Scan for the cell matching the given text and deliver its [X, Y] coordinate at center. 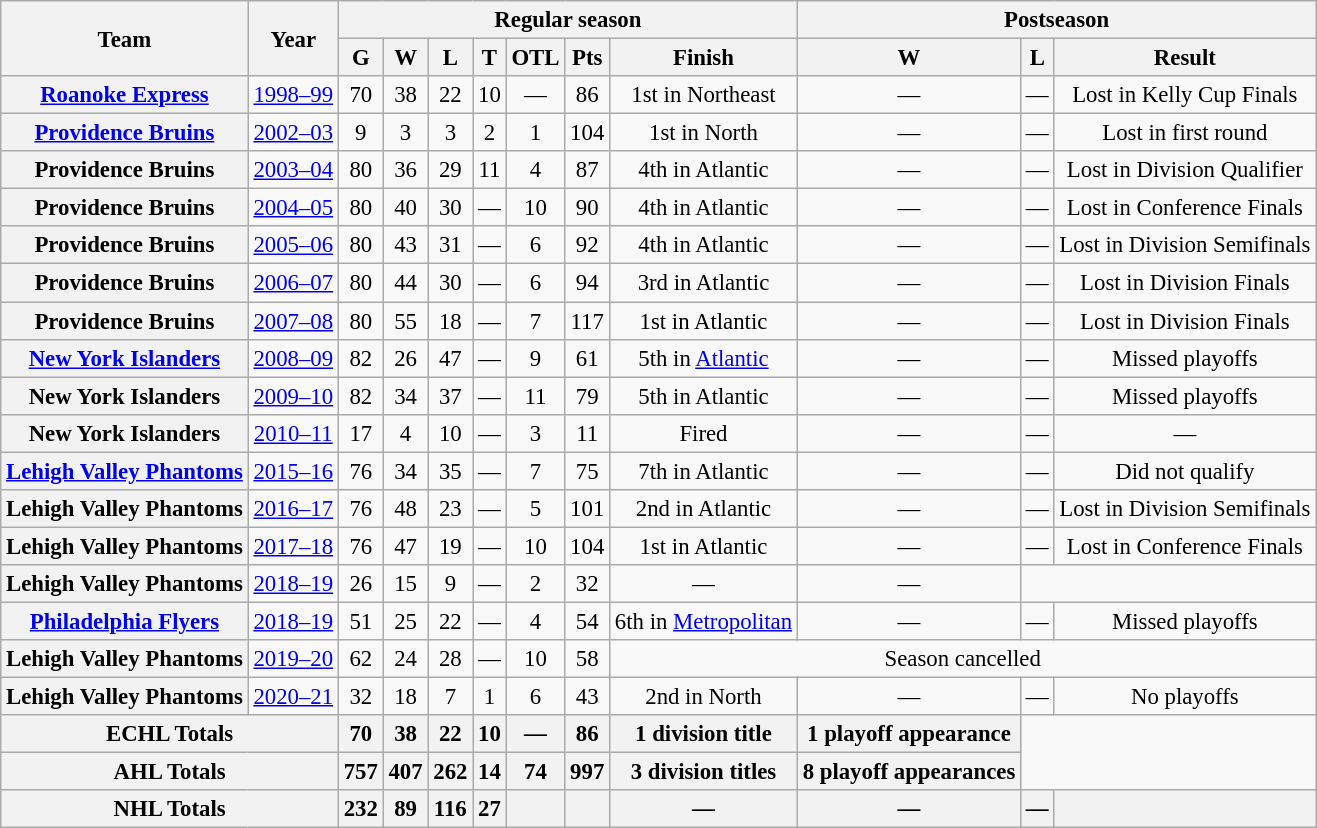
OTL [536, 58]
75 [588, 471]
24 [406, 659]
3rd in Atlantic [704, 283]
232 [360, 809]
25 [406, 621]
757 [360, 772]
Did not qualify [1185, 471]
2009–10 [293, 396]
No playoffs [1185, 697]
1 playoff appearance [908, 734]
36 [406, 170]
2003–04 [293, 170]
1st in Northeast [704, 95]
74 [536, 772]
Postseason [1056, 20]
87 [588, 170]
AHL Totals [170, 772]
116 [450, 809]
94 [588, 283]
89 [406, 809]
28 [450, 659]
Fired [704, 433]
2002–03 [293, 133]
G [360, 58]
2015–16 [293, 471]
2016–17 [293, 509]
Season cancelled [963, 659]
997 [588, 772]
1 division title [704, 734]
17 [360, 433]
92 [588, 245]
Lost in first round [1185, 133]
2019–20 [293, 659]
37 [450, 396]
2010–11 [293, 433]
29 [450, 170]
54 [588, 621]
2004–05 [293, 208]
2008–09 [293, 358]
Finish [704, 58]
Lost in Kelly Cup Finals [1185, 95]
48 [406, 509]
35 [450, 471]
44 [406, 283]
2017–18 [293, 546]
2005–06 [293, 245]
Lost in Division Qualifier [1185, 170]
Year [293, 38]
14 [490, 772]
58 [588, 659]
40 [406, 208]
27 [490, 809]
15 [406, 584]
79 [588, 396]
19 [450, 546]
Regular season [568, 20]
31 [450, 245]
55 [406, 321]
2006–07 [293, 283]
Roanoke Express [124, 95]
Philadelphia Flyers [124, 621]
8 playoff appearances [908, 772]
ECHL Totals [170, 734]
6th in Metropolitan [704, 621]
262 [450, 772]
101 [588, 509]
2nd in North [704, 697]
Pts [588, 58]
2nd in Atlantic [704, 509]
23 [450, 509]
1998–99 [293, 95]
90 [588, 208]
117 [588, 321]
5 [536, 509]
1st in North [704, 133]
3 division titles [704, 772]
Result [1185, 58]
NHL Totals [170, 809]
T [490, 58]
2007–08 [293, 321]
Team [124, 38]
407 [406, 772]
61 [588, 358]
7th in Atlantic [704, 471]
62 [360, 659]
2020–21 [293, 697]
51 [360, 621]
